Locate the cell with the specified text and output its (X, Y) center coordinate. 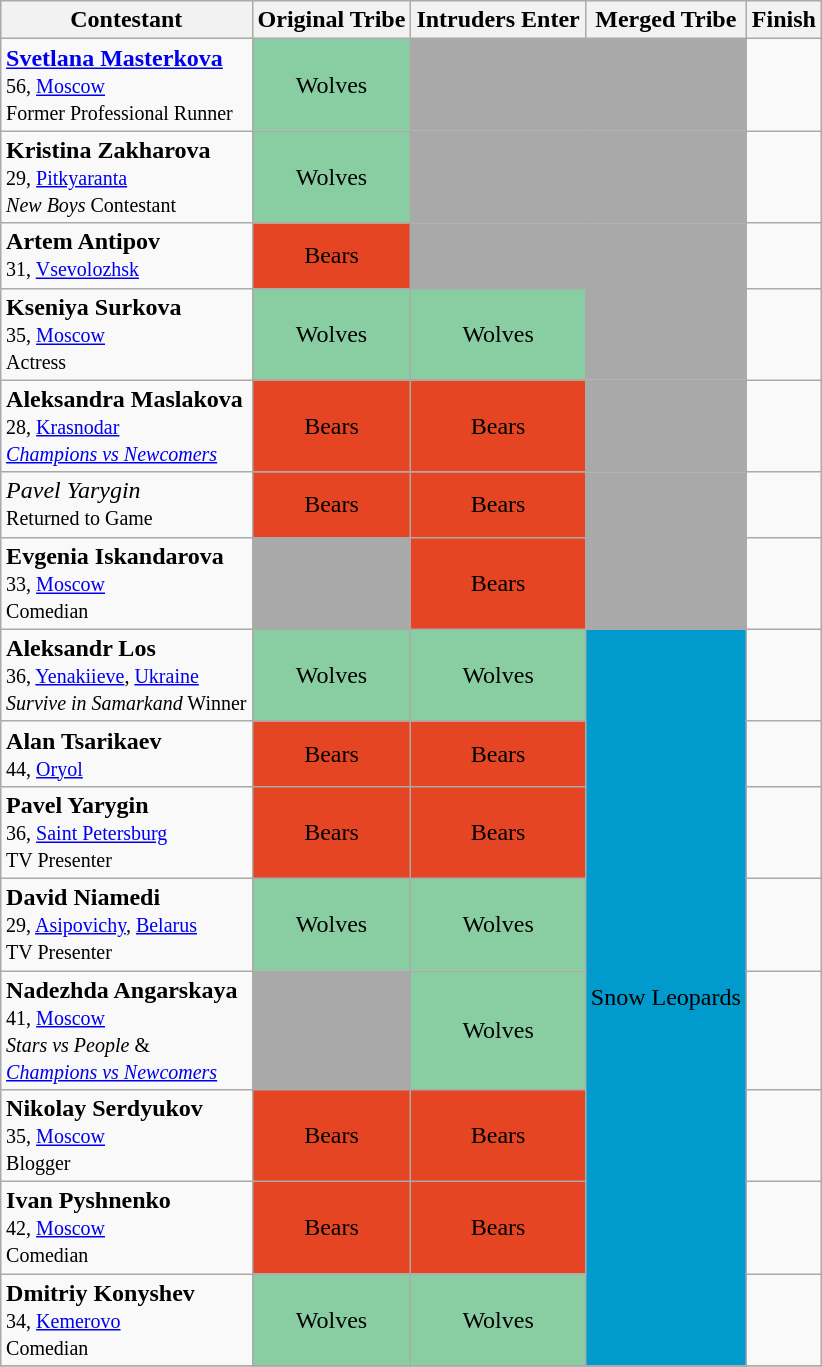
Intruders Enter (498, 20)
Evgenia Iskandarova33, MoscowComedian (126, 583)
Snow Leopards (666, 997)
Alan Tsarikaev44, Oryol (126, 754)
Aleksandra Maslakova28, KrasnodarChampions vs Newcomers (126, 426)
Nadezhda Angarskaya41, MoscowStars vs People & Champions vs Newcomers (126, 1030)
Kristina Zakharova29, PitkyarantaNew Boys Contestant (126, 177)
Ivan Pyshnenko42, MoscowComedian (126, 1228)
Pavel Yarygin36, Saint PetersburgTV Presenter (126, 832)
Nikolay Serdyukov35, MoscowBlogger (126, 1136)
Kseniya Surkova35, MoscowActress (126, 334)
Pavel YaryginReturned to Game (126, 504)
Aleksandr Los36, Yenakiieve, UkraineSurvive in Samarkand Winner (126, 675)
David Niamedi29, Asipovichy, BelarusTV Presenter (126, 924)
Original Tribe (332, 20)
Svetlana Masterkova56, MoscowFormer Professional Runner (126, 85)
Dmitriy Konyshev34, KemerovoComedian (126, 1320)
Merged Tribe (666, 20)
Artem Antipov31, Vsevolozhsk (126, 256)
Finish (784, 20)
Contestant (126, 20)
